Extract the (x, y) coordinate from the center of the cell holding the provided text.  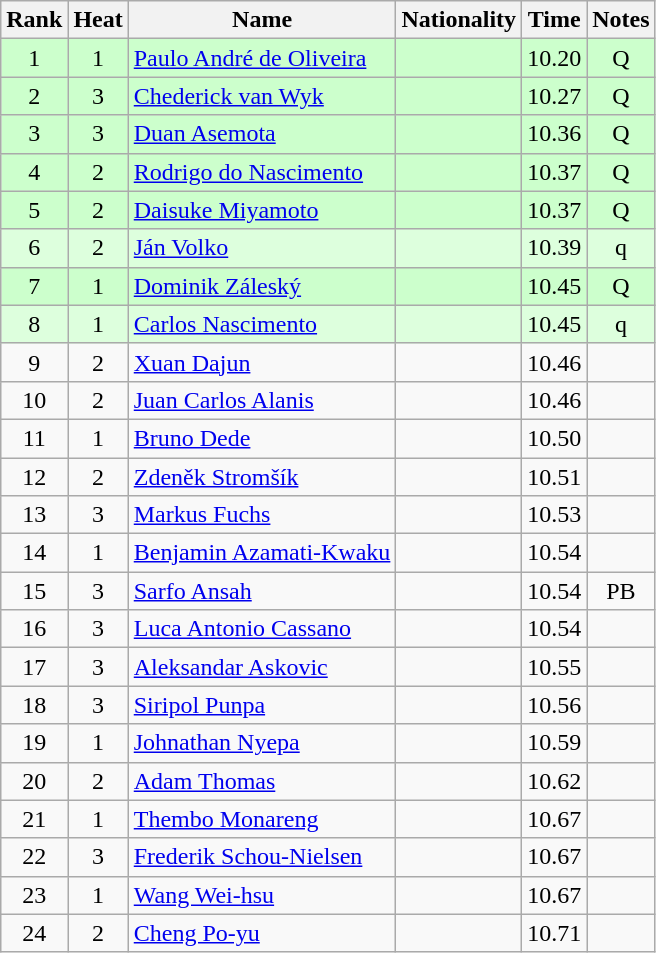
13 (34, 515)
21 (34, 819)
5 (34, 210)
4 (34, 172)
Wang Wei-hsu (262, 895)
Bruno Dede (262, 438)
PB (621, 591)
Zdeněk Stromšík (262, 477)
Aleksandar Askovic (262, 667)
Luca Antonio Cassano (262, 629)
10.36 (554, 134)
10.39 (554, 248)
10.27 (554, 96)
Nationality (459, 20)
12 (34, 477)
20 (34, 781)
Duan Asemota (262, 134)
8 (34, 324)
Carlos Nascimento (262, 324)
10.20 (554, 58)
Time (554, 20)
Adam Thomas (262, 781)
7 (34, 286)
Xuan Dajun (262, 362)
Heat (98, 20)
10.53 (554, 515)
Thembo Monareng (262, 819)
Johnathan Nyepa (262, 743)
23 (34, 895)
22 (34, 857)
11 (34, 438)
10.55 (554, 667)
Notes (621, 20)
Chederick van Wyk (262, 96)
17 (34, 667)
Paulo André de Oliveira (262, 58)
9 (34, 362)
Rodrigo do Nascimento (262, 172)
10.71 (554, 933)
16 (34, 629)
10.56 (554, 705)
Dominik Záleský (262, 286)
10.51 (554, 477)
10.50 (554, 438)
Markus Fuchs (262, 515)
Benjamin Azamati-Kwaku (262, 553)
Sarfo Ansah (262, 591)
Frederik Schou-Nielsen (262, 857)
Siripol Punpa (262, 705)
Rank (34, 20)
Cheng Po-yu (262, 933)
10.59 (554, 743)
Ján Volko (262, 248)
Juan Carlos Alanis (262, 400)
Daisuke Miyamoto (262, 210)
10.62 (554, 781)
10 (34, 400)
19 (34, 743)
18 (34, 705)
6 (34, 248)
14 (34, 553)
24 (34, 933)
15 (34, 591)
Name (262, 20)
